Extract the (X, Y) coordinate from the center of the cell holding the provided text.  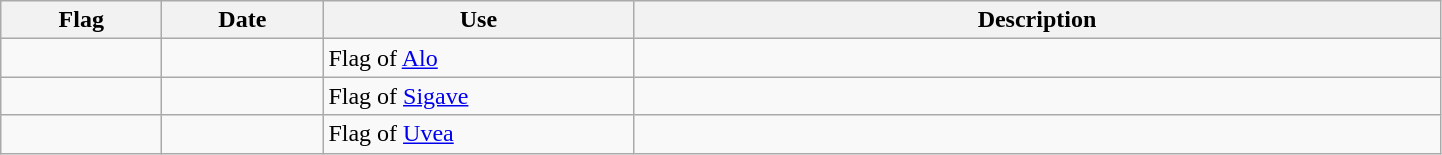
Use (478, 20)
Date (242, 20)
Description (1037, 20)
Flag of Uvea (478, 134)
Flag (82, 20)
Flag of Sigave (478, 96)
Flag of Alo (478, 58)
